Search for the cell housing the specified text and yield its [x, y] center coordinate. 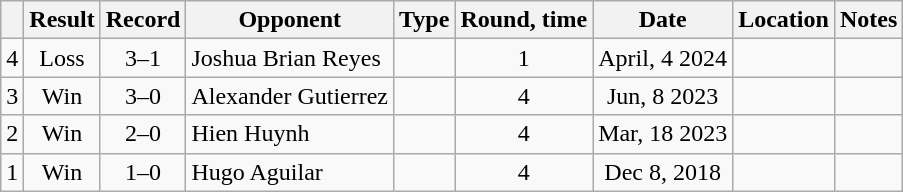
April, 4 2024 [663, 58]
2–0 [143, 134]
Mar, 18 2023 [663, 134]
Joshua Brian Reyes [290, 58]
Hien Huynh [290, 134]
Date [663, 20]
Opponent [290, 20]
Loss [62, 58]
Notes [868, 20]
Dec 8, 2018 [663, 172]
Record [143, 20]
2 [12, 134]
Jun, 8 2023 [663, 96]
3–0 [143, 96]
Hugo Aguilar [290, 172]
Result [62, 20]
1–0 [143, 172]
Location [784, 20]
Type [424, 20]
3 [12, 96]
3–1 [143, 58]
Alexander Gutierrez [290, 96]
Round, time [524, 20]
